Output the (x, y) coordinate of the center of the cell containing the given text.  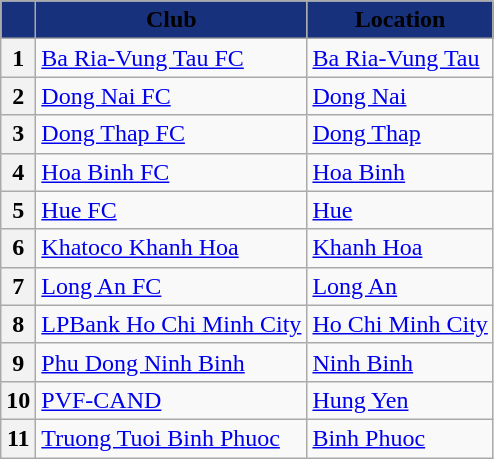
9 (18, 362)
8 (18, 324)
Dong Nai FC (172, 96)
Dong Thap FC (172, 134)
Khatoco Khanh Hoa (172, 248)
4 (18, 172)
5 (18, 210)
Ba Ria-Vung Tau FC (172, 58)
Khanh Hoa (400, 248)
LPBank Ho Chi Minh City (172, 324)
Ho Chi Minh City (400, 324)
Club (172, 20)
10 (18, 400)
Hue (400, 210)
Long An (400, 286)
7 (18, 286)
2 (18, 96)
Ninh Binh (400, 362)
1 (18, 58)
Hung Yen (400, 400)
Hoa Binh FC (172, 172)
11 (18, 438)
Ba Ria-Vung Tau (400, 58)
Hoa Binh (400, 172)
Dong Thap (400, 134)
Hue FC (172, 210)
Location (400, 20)
3 (18, 134)
Dong Nai (400, 96)
PVF-CAND (172, 400)
Long An FC (172, 286)
Phu Dong Ninh Binh (172, 362)
Truong Tuoi Binh Phuoc (172, 438)
6 (18, 248)
Binh Phuoc (400, 438)
